Return (X, Y) of the center of cell containing provided text 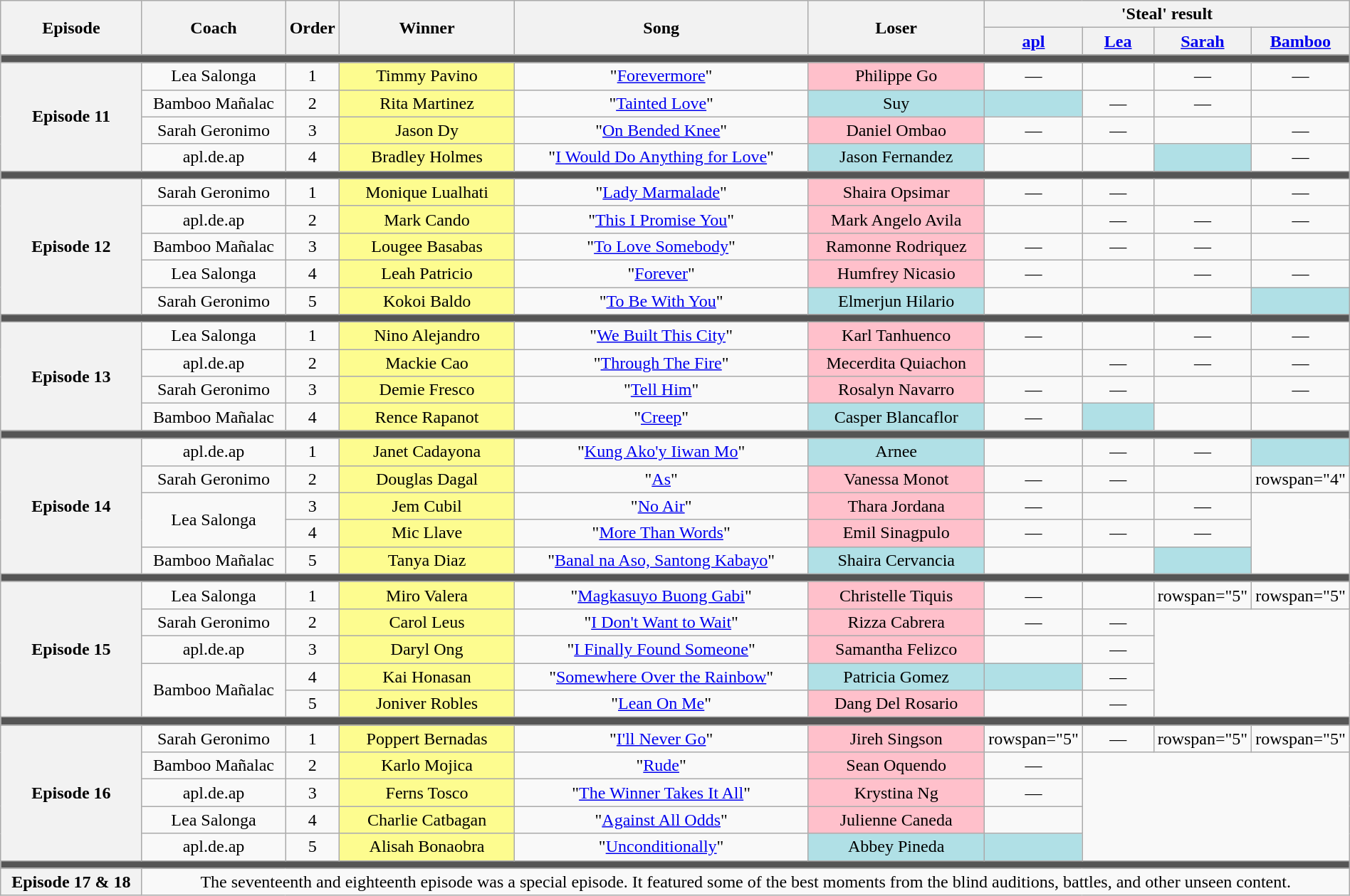
"Tainted Love" (661, 103)
Shaira Cervancia (896, 560)
Timmy Pavino (427, 76)
Samantha Felizco (896, 649)
Karl Tanhuenco (896, 336)
Episode 14 (71, 506)
"To Be With You" (661, 301)
Thara Jordana (896, 506)
"I Finally Found Someone" (661, 649)
Bamboo (1301, 41)
"Through The Fire" (661, 363)
Order (313, 28)
Episode 16 (71, 793)
Krystina Ng (896, 793)
Ferns Tosco (427, 793)
Dang Del Rosario (896, 704)
Rita Martinez (427, 103)
Christelle Tiquis (896, 595)
Episode 13 (71, 376)
"Somewhere Over the Rainbow" (661, 677)
Emil Sinagpulo (896, 533)
Arnee (896, 452)
Lougee Basabas (427, 246)
Elmerjun Hilario (896, 301)
Janet Cadayona (427, 452)
Daniel Ombao (896, 130)
Poppert Bernadas (427, 739)
"I'll Never Go" (661, 739)
rowspan="4" (1301, 479)
Daryl Ong (427, 649)
"The Winner Takes It All" (661, 793)
"No Air" (661, 506)
"Against All Odds" (661, 820)
"Lady Marmalade" (661, 192)
Karlo Mojica (427, 766)
Humfrey Nicasio (896, 273)
"This I Promise You" (661, 219)
Jem Cubil (427, 506)
Joniver Robles (427, 704)
"More Than Words" (661, 533)
Demie Fresco (427, 390)
Julienne Caneda (896, 820)
"Tell Him" (661, 390)
Mackie Cao (427, 363)
Mark Cando (427, 219)
Lea (1118, 41)
Carol Leus (427, 622)
"I Would Do Anything for Love" (661, 157)
"Forever" (661, 273)
Loser (896, 28)
"Kung Ako'y Iiwan Mo" (661, 452)
Abbey Pineda (896, 847)
"As" (661, 479)
Episode 17 & 18 (71, 882)
Mark Angelo Avila (896, 219)
"On Bended Knee" (661, 130)
Mecerdita Quiachon (896, 363)
'Steal' result (1168, 14)
"Magkasuyo Buong Gabi" (661, 595)
Rosalyn Navarro (896, 390)
Winner (427, 28)
Jason Dy (427, 130)
"Rude" (661, 766)
Episode (71, 28)
Ramonne Rodriquez (896, 246)
Rence Rapanot (427, 417)
Episode 12 (71, 246)
Charlie Catbagan (427, 820)
Song (661, 28)
Sarah (1203, 41)
apl (1034, 41)
"Lean On Me" (661, 704)
"Banal na Aso, Santong Kabayo" (661, 560)
Kokoi Baldo (427, 301)
Vanessa Monot (896, 479)
Miro Valera (427, 595)
Jireh Singson (896, 739)
"We Built This City" (661, 336)
Jason Fernandez (896, 157)
Coach (214, 28)
Shaira Opsimar (896, 192)
Monique Lualhati (427, 192)
Douglas Dagal (427, 479)
Rizza Cabrera (896, 622)
"Creep" (661, 417)
Sean Oquendo (896, 766)
Patricia Gomez (896, 677)
Nino Alejandro (427, 336)
"To Love Somebody" (661, 246)
Mic Llave (427, 533)
Alisah Bonaobra (427, 847)
Episode 11 (71, 117)
Philippe Go (896, 76)
"Unconditionally" (661, 847)
Bradley Holmes (427, 157)
Tanya Diaz (427, 560)
"I Don't Want to Wait" (661, 622)
Episode 15 (71, 649)
Suy (896, 103)
"Forevermore" (661, 76)
Leah Patricio (427, 273)
Kai Honasan (427, 677)
Casper Blancaflor (896, 417)
